Determine the (x, y) coordinate at the center of the cell enclosing the given text.  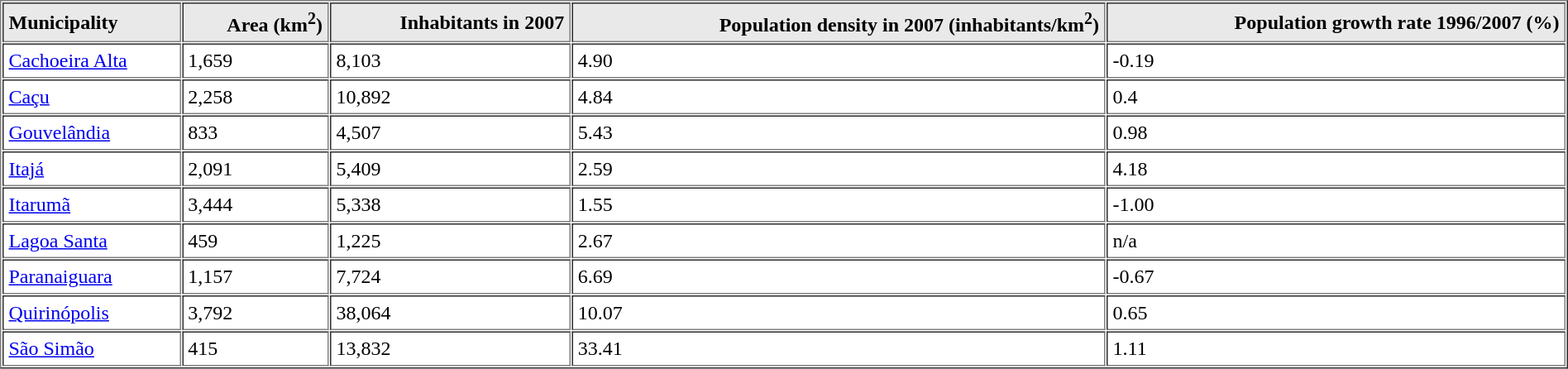
2.59 (839, 169)
1,225 (450, 241)
0.65 (1336, 313)
Gouvelândia (91, 133)
33.41 (839, 349)
4.90 (839, 61)
Population growth rate 1996/2007 (%) (1336, 22)
13,832 (450, 349)
415 (256, 349)
Caçu (91, 97)
Cachoeira Alta (91, 61)
4,507 (450, 133)
Municipality (91, 22)
0.98 (1336, 133)
6.69 (839, 277)
-0.19 (1336, 61)
Paranaiguara (91, 277)
8,103 (450, 61)
2.67 (839, 241)
n/a (1336, 241)
459 (256, 241)
5.43 (839, 133)
2,258 (256, 97)
3,792 (256, 313)
1,659 (256, 61)
7,724 (450, 277)
10,892 (450, 97)
4.18 (1336, 169)
Area (km2) (256, 22)
2,091 (256, 169)
10.07 (839, 313)
-1.00 (1336, 205)
833 (256, 133)
3,444 (256, 205)
4.84 (839, 97)
38,064 (450, 313)
5,338 (450, 205)
Itajá (91, 169)
Itarumã (91, 205)
5,409 (450, 169)
Lagoa Santa (91, 241)
1.55 (839, 205)
0.4 (1336, 97)
1.11 (1336, 349)
Population density in 2007 (inhabitants/km2) (839, 22)
Inhabitants in 2007 (450, 22)
-0.67 (1336, 277)
São Simão (91, 349)
1,157 (256, 277)
Quirinópolis (91, 313)
